Identify which cell holds the provided text, then report its (X, Y) central coordinate. 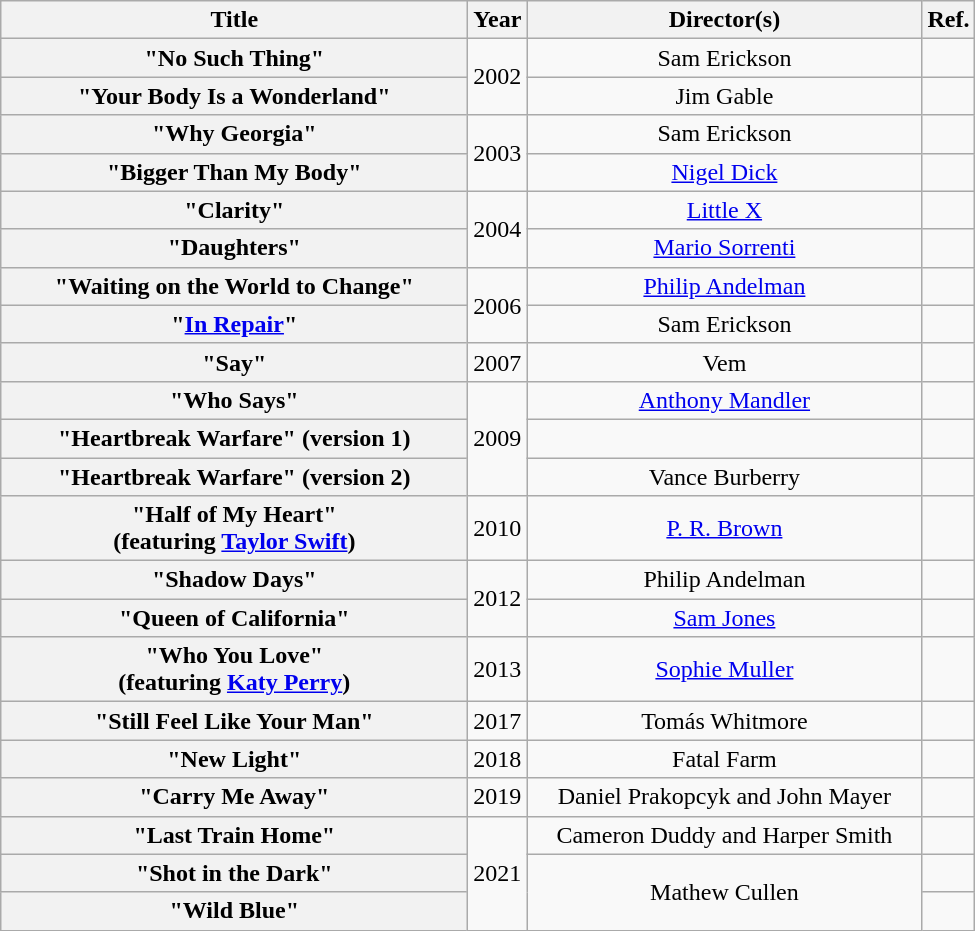
2003 (498, 153)
"Say" (234, 362)
"In Repair" (234, 324)
2019 (498, 797)
Mathew Cullen (724, 892)
Vem (724, 362)
"Daughters" (234, 248)
"Wild Blue" (234, 911)
"New Light" (234, 759)
2004 (498, 229)
P. R. Brown (724, 528)
Mario Sorrenti (724, 248)
"Shot in the Dark" (234, 873)
Daniel Prakopcyk and John Mayer (724, 797)
2006 (498, 305)
"Waiting on the World to Change" (234, 286)
Sam Jones (724, 618)
"Bigger Than My Body" (234, 172)
Vance Burberry (724, 477)
2013 (498, 670)
Director(s) (724, 20)
"Half of My Heart"(featuring Taylor Swift) (234, 528)
Title (234, 20)
Little X (724, 210)
Fatal Farm (724, 759)
2009 (498, 438)
"Heartbreak Warfare" (version 1) (234, 438)
2002 (498, 77)
"Queen of California" (234, 618)
"Last Train Home" (234, 835)
Sophie Muller (724, 670)
"Heartbreak Warfare" (version 2) (234, 477)
Jim Gable (724, 96)
Cameron Duddy and Harper Smith (724, 835)
Tomás Whitmore (724, 721)
"Carry Me Away" (234, 797)
2012 (498, 599)
Year (498, 20)
2017 (498, 721)
"Your Body Is a Wonderland" (234, 96)
2021 (498, 873)
"No Such Thing" (234, 58)
"Still Feel Like Your Man" (234, 721)
"Who You Love" (featuring Katy Perry) (234, 670)
"Why Georgia" (234, 134)
2018 (498, 759)
"Clarity" (234, 210)
"Shadow Days" (234, 580)
Nigel Dick (724, 172)
"Who Says" (234, 400)
2010 (498, 528)
2007 (498, 362)
Ref. (948, 20)
Anthony Mandler (724, 400)
